Extract the [x, y] coordinate from the center of the cell holding the provided text.  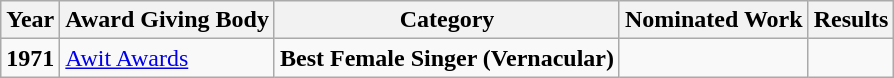
Nominated Work [714, 20]
Best Female Singer (Vernacular) [446, 58]
Category [446, 20]
Awit Awards [168, 58]
1971 [30, 58]
Award Giving Body [168, 20]
Year [30, 20]
Results [851, 20]
